Scan for the cell matching the given text and deliver its [x, y] coordinate at center. 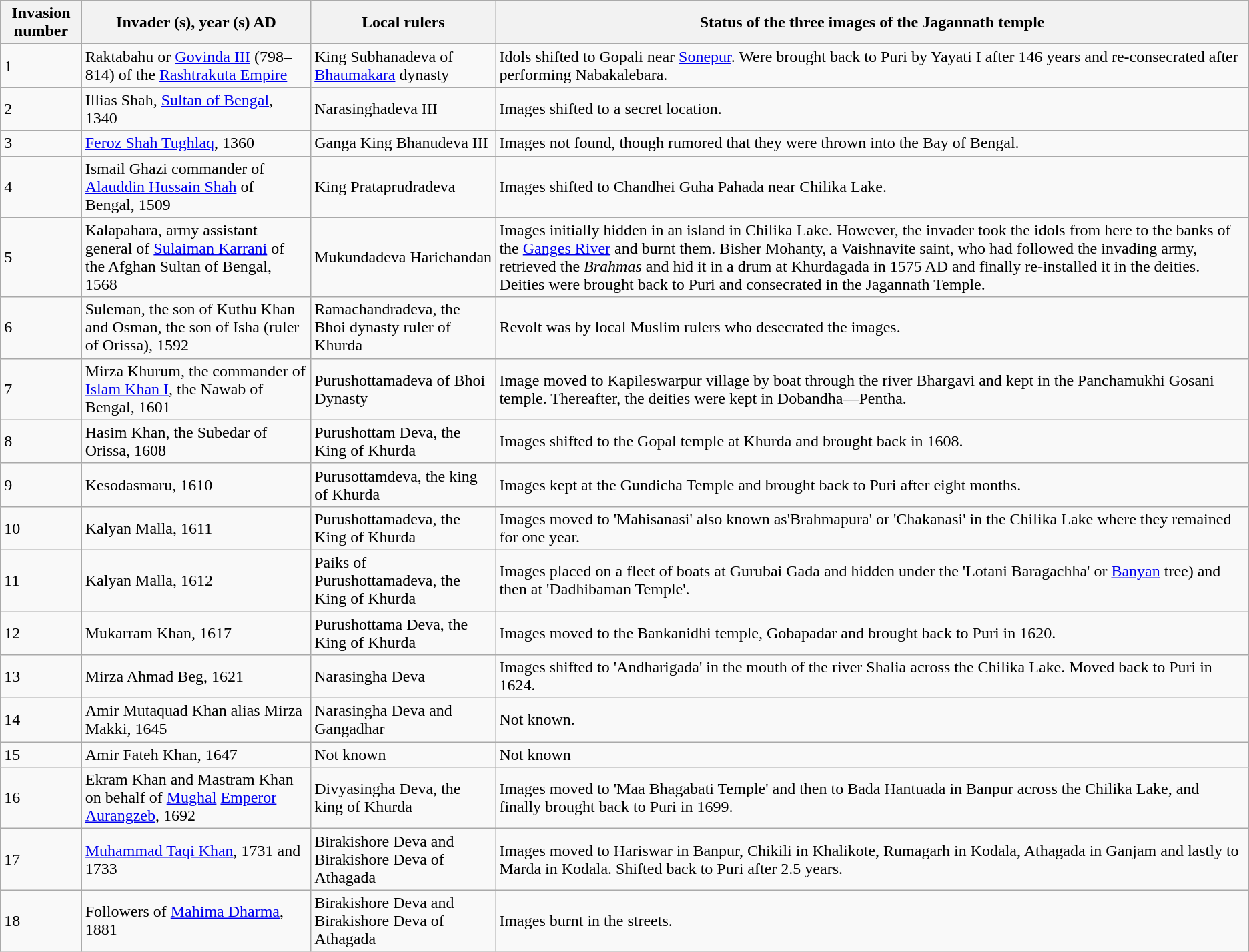
Purusottamdeva, the king of Khurda [403, 484]
Mukundadeva Harichandan [403, 258]
Muhammad Taqi Khan, 1731 and 1733 [196, 859]
Divyasingha Deva, the king of Khurda [403, 798]
Kesodasmaru, 1610 [196, 484]
Feroz Shah Tughlaq, 1360 [196, 143]
Images placed on a fleet of boats at Gurubai Gada and hidden under the 'Lotani Baragachha' or Banyan tree) and then at 'Dadhibaman Temple'. [872, 580]
18 [41, 921]
2 [41, 109]
Mirza Khurum, the commander of Islam Khan I, the Nawab of Bengal, 1601 [196, 389]
9 [41, 484]
Kalapahara, army assistant general of Sulaiman Karrani of the Afghan Sultan of Bengal, 1568 [196, 258]
Ganga King Bhanudeva III [403, 143]
10 [41, 528]
16 [41, 798]
Paiks of Purushottamadeva, the King of Khurda [403, 580]
Amir Mutaquad Khan alias Mirza Makki, 1645 [196, 721]
Images shifted to 'Andharigada' in the mouth of the river Shalia across the Chilika Lake. Moved back to Puri in 1624. [872, 676]
Invader (s), year (s) AD [196, 23]
3 [41, 143]
Kalyan Malla, 1611 [196, 528]
5 [41, 258]
Purushottamadeva, the King of Khurda [403, 528]
Amir Fateh Khan, 1647 [196, 755]
Raktabahu or Govinda III (798–814) of the Rashtrakuta Empire [196, 65]
Local rulers [403, 23]
6 [41, 328]
Images burnt in the streets. [872, 921]
Not known. [872, 721]
17 [41, 859]
Illias Shah, Sultan of Bengal, 1340 [196, 109]
11 [41, 580]
Images kept at the Gundicha Temple and brought back to Puri after eight months. [872, 484]
Mukarram Khan, 1617 [196, 632]
13 [41, 676]
Ekram Khan and Mastram Khan on behalf of Mughal Emperor Aurangzeb, 1692 [196, 798]
1 [41, 65]
Purushottam Deva, the King of Khurda [403, 442]
Followers of Mahima Dharma, 1881 [196, 921]
Purushottamadeva of Bhoi Dynasty [403, 389]
Kalyan Malla, 1612 [196, 580]
Images moved to 'Mahisanasi' also known as'Brahmapura' or 'Chakanasi' in the Chilika Lake where they remained for one year. [872, 528]
Narasingha Deva [403, 676]
Images not found, though rumored that they were thrown into the Bay of Bengal. [872, 143]
Idols shifted to Gopali near Sonepur. Were brought back to Puri by Yayati I after 146 years and re-consecrated after performing Nabakalebara. [872, 65]
Ismail Ghazi commander of Alauddin Hussain Shah of Bengal, 1509 [196, 187]
Images shifted to the Gopal temple at Khurda and brought back in 1608. [872, 442]
Ramachandradeva, the Bhoi dynasty ruler of Khurda [403, 328]
8 [41, 442]
Status of the three images of the Jagannath temple [872, 23]
15 [41, 755]
King Subhanadeva of Bhaumakara dynasty [403, 65]
King Prataprudradeva [403, 187]
12 [41, 632]
7 [41, 389]
Images shifted to Chandhei Guha Pahada near Chilika Lake. [872, 187]
Purushottama Deva, the King of Khurda [403, 632]
4 [41, 187]
Images shifted to a secret location. [872, 109]
Hasim Khan, the Subedar of Orissa, 1608 [196, 442]
Invasion number [41, 23]
Narasingha Deva and Gangadhar [403, 721]
Mirza Ahmad Beg, 1621 [196, 676]
Suleman, the son of Kuthu Khan and Osman, the son of Isha (ruler of Orissa), 1592 [196, 328]
Images moved to 'Maa Bhagabati Temple' and then to Bada Hantuada in Banpur across the Chilika Lake, and finally brought back to Puri in 1699. [872, 798]
Revolt was by local Muslim rulers who desecrated the images. [872, 328]
14 [41, 721]
Narasinghadeva III [403, 109]
Images moved to the Bankanidhi temple, Gobapadar and brought back to Puri in 1620. [872, 632]
